Capture the cell that displays the provided text and extract its (x, y) central coordinate. 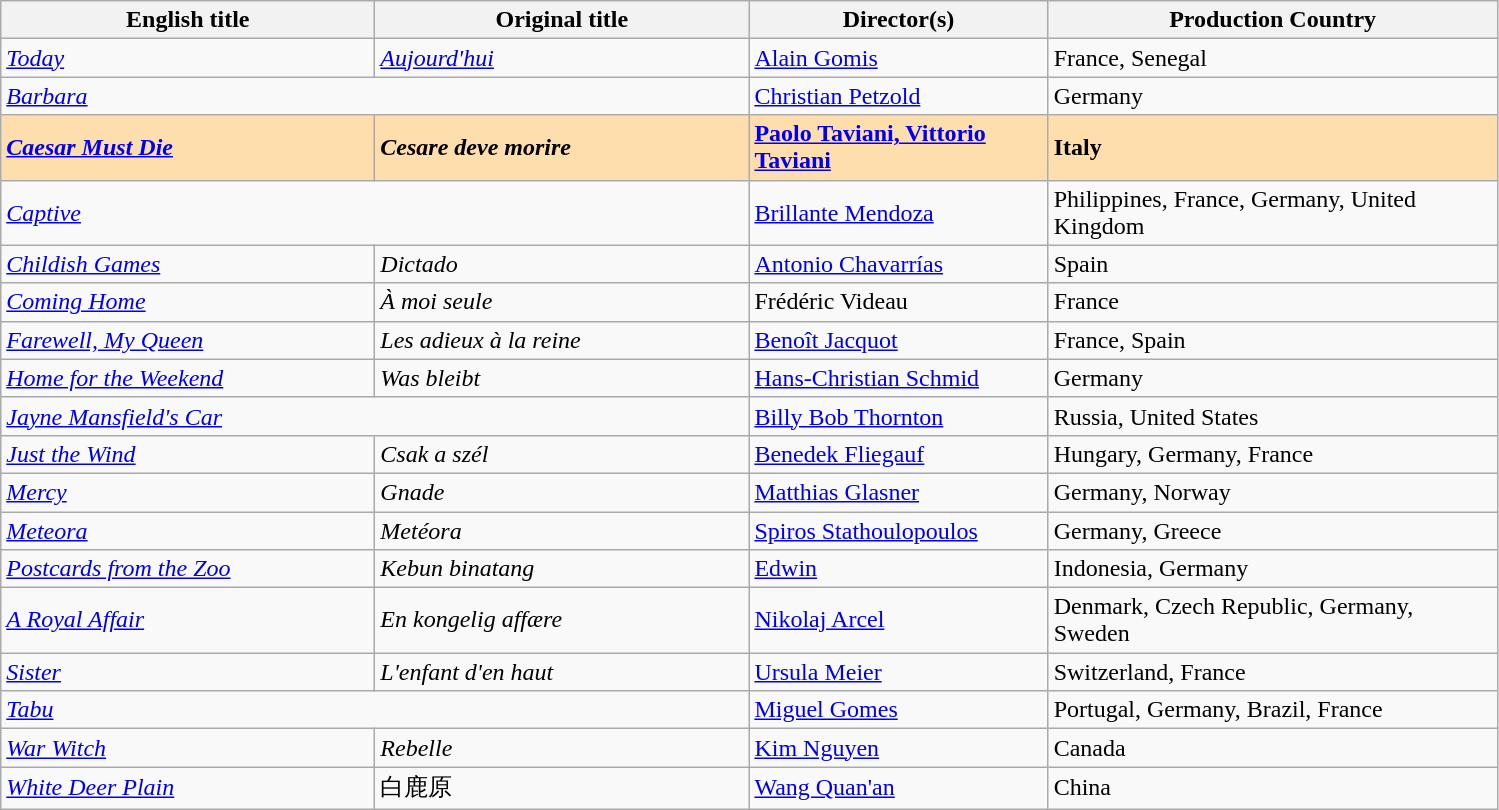
France (1272, 302)
Captive (375, 212)
Was bleibt (562, 378)
À moi seule (562, 302)
Director(s) (898, 20)
Miguel Gomes (898, 710)
白鹿原 (562, 788)
Paolo Taviani, Vittorio Taviani (898, 148)
Sister (188, 672)
China (1272, 788)
Nikolaj Arcel (898, 620)
Russia, United States (1272, 416)
English title (188, 20)
Italy (1272, 148)
Dictado (562, 264)
A Royal Affair (188, 620)
Hans-Christian Schmid (898, 378)
Csak a szél (562, 454)
France, Spain (1272, 340)
Benedek Fliegauf (898, 454)
Germany, Norway (1272, 492)
Germany, Greece (1272, 531)
Original title (562, 20)
Home for the Weekend (188, 378)
Meteora (188, 531)
White Deer Plain (188, 788)
Rebelle (562, 748)
Jayne Mansfield's Car (375, 416)
Today (188, 58)
Farewell, My Queen (188, 340)
Just the Wind (188, 454)
Gnade (562, 492)
Metéora (562, 531)
Frédéric Videau (898, 302)
Philippines, France, Germany, United Kingdom (1272, 212)
France, Senegal (1272, 58)
Edwin (898, 569)
Denmark, Czech Republic, Germany, Sweden (1272, 620)
War Witch (188, 748)
Wang Quan'an (898, 788)
En kongelig affære (562, 620)
Portugal, Germany, Brazil, France (1272, 710)
Coming Home (188, 302)
Hungary, Germany, France (1272, 454)
Tabu (375, 710)
Production Country (1272, 20)
Spain (1272, 264)
Postcards from the Zoo (188, 569)
Indonesia, Germany (1272, 569)
Christian Petzold (898, 96)
Les adieux à la reine (562, 340)
Benoît Jacquot (898, 340)
Mercy (188, 492)
Switzerland, France (1272, 672)
Caesar Must Die (188, 148)
Billy Bob Thornton (898, 416)
Matthias Glasner (898, 492)
Spiros Stathoulopoulos (898, 531)
L'enfant d'en haut (562, 672)
Kebun binatang (562, 569)
Cesare deve morire (562, 148)
Kim Nguyen (898, 748)
Barbara (375, 96)
Canada (1272, 748)
Childish Games (188, 264)
Ursula Meier (898, 672)
Alain Gomis (898, 58)
Aujourd'hui (562, 58)
Brillante Mendoza (898, 212)
Antonio Chavarrías (898, 264)
